Pinpoint the cell where the given text exists, returning its (X, Y) midpoint coordinate. 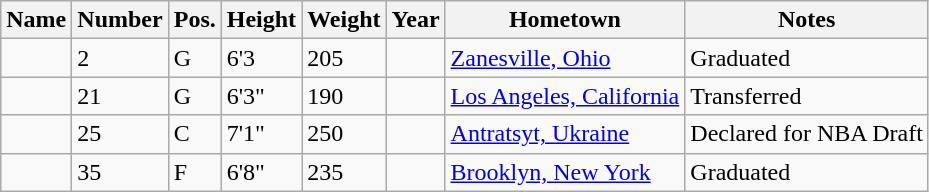
6'3 (261, 58)
Zanesville, Ohio (565, 58)
Number (120, 20)
Notes (807, 20)
Pos. (194, 20)
35 (120, 172)
F (194, 172)
Declared for NBA Draft (807, 134)
Weight (344, 20)
235 (344, 172)
21 (120, 96)
Los Angeles, California (565, 96)
Antratsyt, Ukraine (565, 134)
205 (344, 58)
6'3" (261, 96)
Height (261, 20)
6'8" (261, 172)
C (194, 134)
Name (36, 20)
Hometown (565, 20)
Transferred (807, 96)
Year (416, 20)
7'1" (261, 134)
2 (120, 58)
250 (344, 134)
25 (120, 134)
190 (344, 96)
Brooklyn, New York (565, 172)
